Scan for the cell matching the given text and deliver its [x, y] coordinate at center. 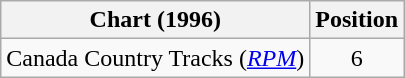
6 [357, 58]
Canada Country Tracks (RPM) [156, 58]
Position [357, 20]
Chart (1996) [156, 20]
